Determine the [x, y] coordinate at the center of the cell enclosing the given text.  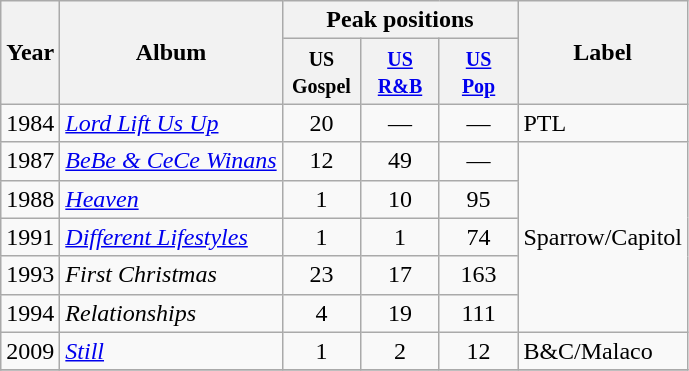
PTL [603, 123]
Lord Lift Us Up [171, 123]
4 [322, 313]
Album [171, 52]
B&C/Malaco [603, 351]
Different Lifestyles [171, 237]
USPop [478, 72]
Sparrow/Capitol [603, 237]
First Christmas [171, 275]
Heaven [171, 199]
2 [400, 351]
95 [478, 199]
USR&B [400, 72]
Year [30, 52]
23 [322, 275]
1991 [30, 237]
Still [171, 351]
BeBe & CeCe Winans [171, 161]
20 [322, 123]
1994 [30, 313]
USGospel [322, 72]
74 [478, 237]
163 [478, 275]
111 [478, 313]
19 [400, 313]
Relationships [171, 313]
1988 [30, 199]
2009 [30, 351]
10 [400, 199]
1993 [30, 275]
1984 [30, 123]
49 [400, 161]
Peak positions [400, 20]
Label [603, 52]
17 [400, 275]
1987 [30, 161]
